Return (X, Y) of the center of cell containing provided text 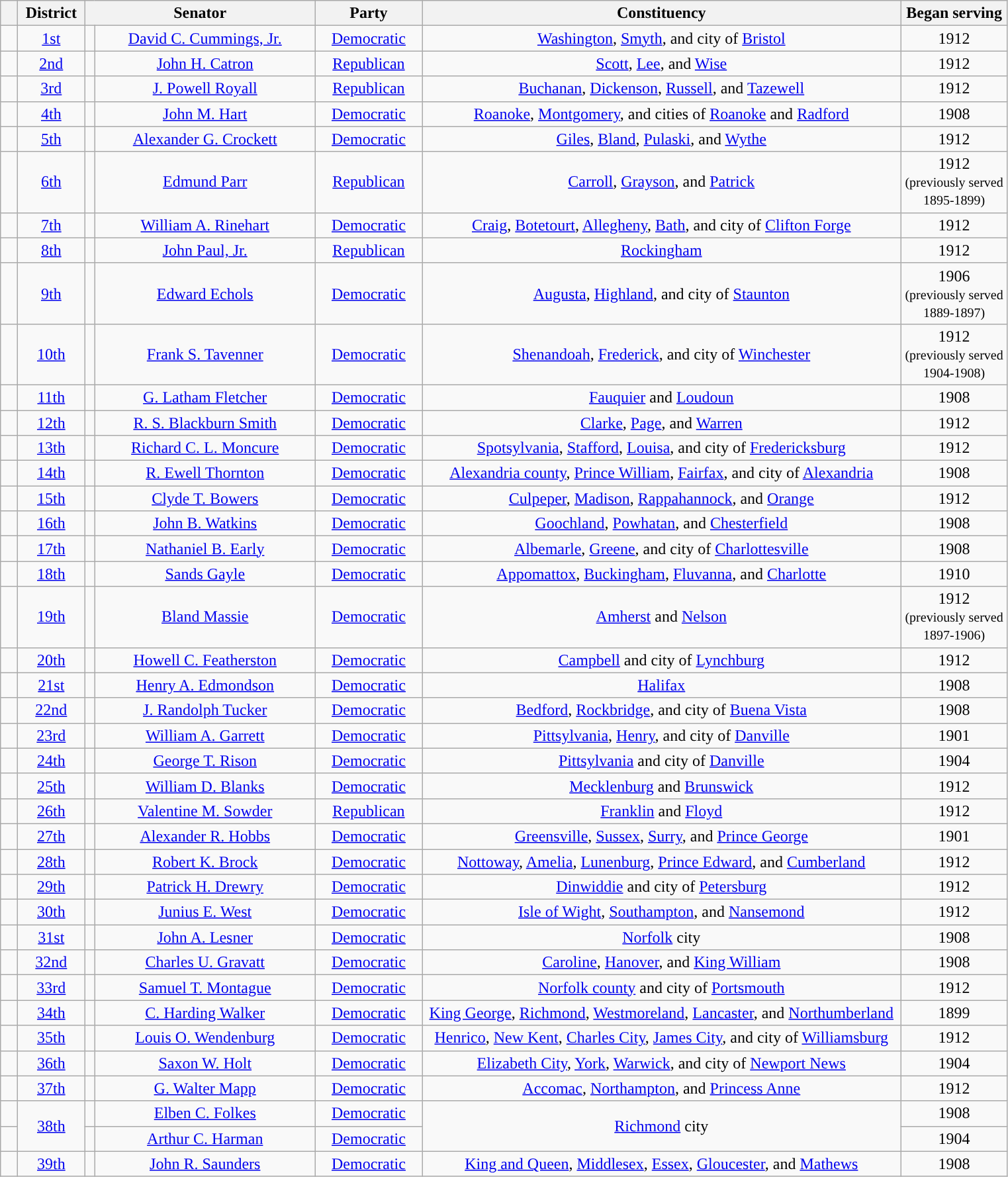
David C. Cummings, Jr. (205, 38)
1906(previously served 1889-1897) (954, 293)
35th (52, 1038)
2nd (52, 64)
Richard C. L. Moncure (205, 448)
Saxon W. Holt (205, 1063)
Edmund Parr (205, 182)
4th (52, 114)
Richmond city (662, 1126)
Carroll, Grayson, and Patrick (662, 182)
17th (52, 549)
Louis O. Wendenburg (205, 1038)
Campbell and city of Lynchburg (662, 660)
Bedford, Rockbridge, and city of Buena Vista (662, 710)
20th (52, 660)
1912(previously served 1895-1899) (954, 182)
Shenandoah, Frederick, and city of Winchester (662, 354)
Henry A. Edmondson (205, 685)
Accomac, Northampton, and Princess Anne (662, 1088)
Alexander R. Hobbs (205, 836)
1st (52, 38)
15th (52, 498)
Craig, Botetourt, Allegheny, Bath, and city of Clifton Forge (662, 225)
William A. Garrett (205, 735)
Goochland, Powhatan, and Chesterfield (662, 524)
Albemarle, Greene, and city of Charlottesville (662, 549)
Arthur C. Harman (205, 1139)
Spotsylvania, Stafford, Louisa, and city of Fredericksburg (662, 448)
8th (52, 250)
Senator (200, 13)
Roanoke, Montgomery, and cities of Roanoke and Radford (662, 114)
John A. Lesner (205, 937)
G. Latham Fletcher (205, 397)
31st (52, 937)
Robert K. Brock (205, 861)
Samuel T. Montague (205, 988)
Culpeper, Madison, Rappahannock, and Orange (662, 498)
Pittsylvania, Henry, and city of Danville (662, 735)
14th (52, 473)
J. Powell Royall (205, 89)
John B. Watkins (205, 524)
Rockingham (662, 250)
Sands Gayle (205, 574)
R. Ewell Thornton (205, 473)
37th (52, 1088)
38th (52, 1126)
11th (52, 397)
William A. Rinehart (205, 225)
Alexandria county, Prince William, Fairfax, and city of Alexandria (662, 473)
Norfolk county and city of Portsmouth (662, 988)
Fauquier and Loudoun (662, 397)
26th (52, 811)
Appomattox, Buckingham, Fluvanna, and Charlotte (662, 574)
G. Walter Mapp (205, 1088)
Pittsylvania and city of Danville (662, 761)
John H. Catron (205, 64)
30th (52, 912)
34th (52, 1013)
27th (52, 836)
Isle of Wight, Southampton, and Nansemond (662, 912)
24th (52, 761)
Amherst and Nelson (662, 617)
12th (52, 423)
Greensville, Sussex, Surry, and Prince George (662, 836)
Nathaniel B. Early (205, 549)
R. S. Blackburn Smith (205, 423)
John M. Hart (205, 114)
1912(previously served 1904-1908) (954, 354)
District (52, 13)
Edward Echols (205, 293)
21st (52, 685)
Halifax (662, 685)
23rd (52, 735)
25th (52, 786)
32nd (52, 963)
16th (52, 524)
C. Harding Walker (205, 1013)
7th (52, 225)
Giles, Bland, Pulaski, and Wythe (662, 139)
William D. Blanks (205, 786)
Valentine M. Sowder (205, 811)
5th (52, 139)
Frank S. Tavenner (205, 354)
6th (52, 182)
King and Queen, Middlesex, Essex, Gloucester, and Mathews (662, 1164)
Washington, Smyth, and city of Bristol (662, 38)
Began serving (954, 13)
Nottoway, Amelia, Lunenburg, Prince Edward, and Cumberland (662, 861)
1910 (954, 574)
Elizabeth City, York, Warwick, and city of Newport News (662, 1063)
John Paul, Jr. (205, 250)
Caroline, Hanover, and King William (662, 963)
Henrico, New Kent, Charles City, James City, and city of Williamsburg (662, 1038)
Scott, Lee, and Wise (662, 64)
Norfolk city (662, 937)
Constituency (662, 13)
13th (52, 448)
18th (52, 574)
22nd (52, 710)
J. Randolph Tucker (205, 710)
Dinwiddie and city of Petersburg (662, 887)
28th (52, 861)
Alexander G. Crockett (205, 139)
Elben C. Folkes (205, 1113)
1912(previously served 1897-1906) (954, 617)
10th (52, 354)
King George, Richmond, Westmoreland, Lancaster, and Northumberland (662, 1013)
19th (52, 617)
Mecklenburg and Brunswick (662, 786)
Buchanan, Dickenson, Russell, and Tazewell (662, 89)
Junius E. West (205, 912)
Howell C. Featherston (205, 660)
Clarke, Page, and Warren (662, 423)
39th (52, 1164)
John R. Saunders (205, 1164)
Augusta, Highland, and city of Staunton (662, 293)
33rd (52, 988)
Charles U. Gravatt (205, 963)
9th (52, 293)
Bland Massie (205, 617)
George T. Rison (205, 761)
29th (52, 887)
3rd (52, 89)
Party (368, 13)
1899 (954, 1013)
36th (52, 1063)
Clyde T. Bowers (205, 498)
Patrick H. Drewry (205, 887)
Franklin and Floyd (662, 811)
